For the text-containing cell, return its midpoint in [x, y] coordinate format. 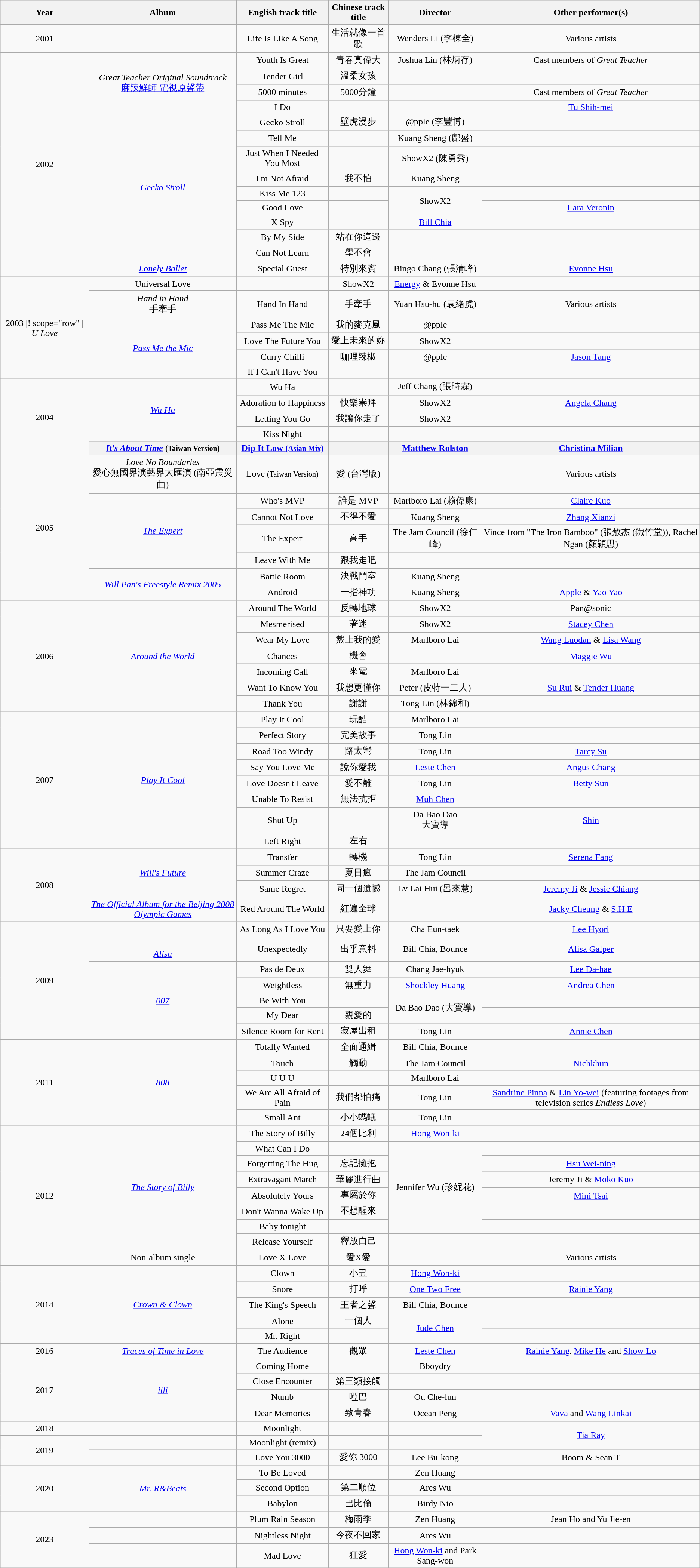
Chances [283, 656]
狂愛 [358, 1555]
Love X Love [283, 1258]
左右 [358, 841]
Dear Memories [283, 1413]
著迷 [358, 624]
我不怕 [358, 179]
2020 [45, 1489]
謝謝 [358, 704]
I'm Not Afraid [283, 179]
Year [45, 13]
illi [163, 1390]
Angela Chang [591, 403]
Curry Chilli [283, 357]
Cannot Not Love [283, 517]
Matthew Rolston [435, 448]
Birdy Nio [435, 1504]
Jeremy Ji & Moko Kuo [591, 1180]
Lee Bu-kong [435, 1457]
Kiss Me 123 [283, 193]
My Dear [283, 1015]
觀眾 [358, 1351]
出乎意料 [358, 949]
紅遍全球 [358, 908]
Jason Tang [591, 357]
轉機 [358, 857]
Absolutely Yours [283, 1196]
Peter (皮特一二人) [435, 688]
Adoration to Happiness [283, 403]
Say You Love Me [283, 767]
To Be Loved [283, 1473]
小小螞蟻 [358, 1118]
Shut Up [283, 820]
Shin [591, 820]
Battle Room [283, 577]
Ocean Peng [435, 1413]
愛X愛 [358, 1258]
2009 [45, 980]
溫柔女孩 [358, 76]
2004 [45, 417]
Lv Lai Hui (呂來慧) [435, 889]
Vava and Wang Linkai [591, 1413]
Love Doesn't Leave [283, 784]
Rainie Yang, Mike He and Show Lo [591, 1351]
我想更慬你 [358, 688]
2012 [45, 1195]
站在你這邊 [358, 237]
我們都怕痛 [358, 1098]
The Jam Council (徐仁峰) [435, 539]
Lee Hyori [591, 929]
Tarcy Su [591, 751]
English track title [283, 13]
咖哩辣椒 [358, 357]
Unable To Resist [283, 799]
第三類接觸 [358, 1381]
Letting You Go [283, 419]
雙人舞 [358, 969]
Lee Da-hae [591, 969]
完美故事 [358, 736]
同一個遺憾 [358, 889]
Annie Chen [591, 1031]
Coming Home [283, 1366]
來電 [358, 672]
Perfect Story [283, 736]
Tia Ray [591, 1435]
Pan@sonic [591, 608]
Rainie Yang [591, 1289]
Universal Love [163, 284]
Moonlight (remix) [283, 1442]
Album [163, 13]
Great Teacher Original Soundtrack麻辣鮮師 電視原聲帶 [163, 83]
U U U [283, 1078]
華麗進行曲 [358, 1180]
Android [283, 592]
今夜不回家 [358, 1535]
誰是 MVP [358, 501]
We Are All Afraid of Pain [283, 1098]
Mesmerised [283, 624]
One Two Free [435, 1289]
2016 [45, 1351]
X Spy [283, 222]
Pass Me The Mic [283, 325]
Love No Boundaries愛心無國界演藝界大匯演 (南亞震災曲) [163, 474]
Serena Fang [591, 857]
What Can I Do [283, 1149]
2011 [45, 1083]
Stacey Chen [591, 624]
Maggie Wu [591, 656]
夏日瘋 [358, 873]
Totally Wanted [283, 1048]
Incoming Call [283, 672]
學不會 [358, 253]
手牽手 [358, 304]
Second Option [283, 1488]
Around The World [283, 608]
2003 |! scope="row" | U Love [45, 328]
Pas de Deux [283, 969]
Silence Room for Rent [283, 1031]
生活就像一首歌 [358, 39]
Plum Rain Season [283, 1519]
Wear My Love [283, 640]
Baby tonight [283, 1226]
Jeff Chang (張時霖) [435, 387]
Alone [283, 1321]
Muh Chen [435, 799]
Jude Chen [435, 1328]
ShowX2 (陳勇秀) [435, 159]
The Audience [283, 1351]
5000 minutes [283, 92]
Love (Taiwan Version) [283, 474]
說你愛我 [358, 767]
Wang Luodan & Lisa Wang [591, 640]
Nightless Night [283, 1535]
Left Right [283, 841]
Summer Craze [283, 873]
Vince from "The Iron Bamboo" (張敖杰 (鐵竹堂)), Rachel Ngan (顏穎思) [591, 539]
Thank You [283, 704]
啞巴 [358, 1398]
Chinese track title [358, 13]
玩酷 [358, 719]
2001 [45, 39]
Lonely Ballet [163, 269]
It's About Time (Taiwan Version) [163, 448]
2006 [45, 656]
忘記擁抱 [358, 1163]
As Long As I Love You [283, 929]
機會 [358, 656]
Transfer [283, 857]
路太彎 [358, 751]
If I Can't Have You [283, 372]
Bill Chia [435, 222]
王者之聲 [358, 1306]
Mr. Right [283, 1336]
Don't Wanna Wake Up [283, 1211]
Shockley Huang [435, 986]
Special Guest [283, 269]
Unexpectedly [283, 949]
Red Around The World [283, 908]
Joshua Lin (林炳存) [435, 61]
Hand In Hand [283, 304]
Want To Know You [283, 688]
Alisa [163, 949]
Will Pan's Freestyle Remix 2005 [163, 584]
無重力 [358, 986]
巴比倫 [358, 1504]
Bingo Chang (張清峰) [435, 269]
Kuang Sheng (鄺盛) [435, 138]
Lara Veronin [591, 207]
Will's Future [163, 873]
Same Regret [283, 889]
愛不離 [358, 784]
Road Too Windy [283, 751]
愛你 3000 [358, 1457]
Boom & Sean T [591, 1457]
我讓你走了 [358, 419]
我的麥克風 [358, 325]
Jacky Cheung & S.H.E [591, 908]
2002 [45, 165]
The King's Speech [283, 1306]
Clown [283, 1273]
Tong Lin (林錦和) [435, 704]
不得不愛 [358, 517]
Dip It Low (Asian Mix) [283, 448]
不想醒來 [358, 1211]
Weightless [283, 986]
青春真偉大 [358, 61]
Christina Milian [591, 448]
007 [163, 1000]
致青春 [358, 1413]
808 [163, 1083]
Non-album single [163, 1258]
Bboydry [435, 1366]
Claire Kuo [591, 501]
Apple & Yao Yao [591, 592]
By My Side [283, 237]
Babylon [283, 1504]
Can Not Learn [283, 253]
一個人 [358, 1321]
Cha Eun-taek [435, 929]
Numb [283, 1398]
Yuan Hsu-hu (袁緒虎) [435, 304]
2008 [45, 885]
親愛的 [358, 1015]
特別來賓 [358, 269]
專屬於你 [358, 1196]
小丑 [358, 1273]
2007 [45, 780]
Chang Jae-hyuk [435, 969]
Marlboro Lai (賴偉康) [435, 501]
Youth Is Great [283, 61]
Moonlight [283, 1428]
Jean Ho and Yu Jie-en [591, 1519]
Energy & Evonne Hsu [435, 284]
Leave With Me [283, 561]
愛上未來的妳 [358, 341]
決戰鬥室 [358, 577]
快樂崇拜 [358, 403]
Pass Me the Mic [163, 348]
跟我走吧 [358, 561]
Hong Won-ki and Park Sang-won [435, 1555]
戴上我的愛 [358, 640]
Touch [283, 1063]
第二順位 [358, 1488]
Crown & Clown [163, 1304]
Su Rui & Tender Huang [591, 688]
梅雨季 [358, 1519]
Hsu Wei-ning [591, 1163]
2017 [45, 1390]
反轉地球 [358, 608]
Just When I Needed You Most [283, 159]
Forgetting The Hug [283, 1163]
Mini Tsai [591, 1196]
Tell Me [283, 138]
Wenders Li (李棟全) [435, 39]
一指神功 [358, 592]
Mr. R&Beats [163, 1489]
2018 [45, 1428]
2014 [45, 1304]
@pple (李豐博) [435, 123]
Hand in Hand手牽手 [163, 304]
Andrea Chen [591, 986]
Kiss Night [283, 434]
2019 [45, 1451]
Small Ant [283, 1118]
觸動 [358, 1063]
Zhang Xianzi [591, 517]
Ou Che-lun [435, 1398]
Da Bao Dao (大寶導) [435, 1008]
Mad Love [283, 1555]
Tender Girl [283, 76]
Angus Chang [591, 767]
Jennifer Wu (珍妮花) [435, 1187]
Good Love [283, 207]
The Official Album for the Beijing 2008 Olympic Games [163, 908]
Nichkhun [591, 1063]
Alisa Galper [591, 949]
Traces of Time in Love [163, 1351]
Evonne Hsu [591, 269]
高手 [358, 539]
Betty Sun [591, 784]
Extravagant March [283, 1180]
24個比利 [358, 1134]
愛 (台灣版) [358, 474]
Life Is Like A Song [283, 39]
Close Encounter [283, 1381]
2023 [45, 1540]
Who's MVP [283, 501]
Tu Shih-mei [591, 107]
Release Yourself [283, 1241]
壁虎漫步 [358, 123]
Jeremy Ji & Jessie Chiang [591, 889]
全面通緝 [358, 1048]
Snore [283, 1289]
釋放自己 [358, 1241]
寂屋出租 [358, 1031]
Around the World [163, 656]
Sandrine Pinna & Lin Yo-wei (featuring footages from television series Endless Love) [591, 1098]
只要愛上你 [358, 929]
Be With You [283, 1000]
2005 [45, 528]
打呼 [358, 1289]
5000分鐘 [358, 92]
Love You 3000 [283, 1457]
Love The Future You [283, 341]
Director [435, 13]
Da Bao Dao大寶導 [435, 820]
I Do [283, 107]
Other performer(s) [591, 13]
無法抗拒 [358, 799]
